Pinpoint the cell where the given text exists, returning its [X, Y] midpoint coordinate. 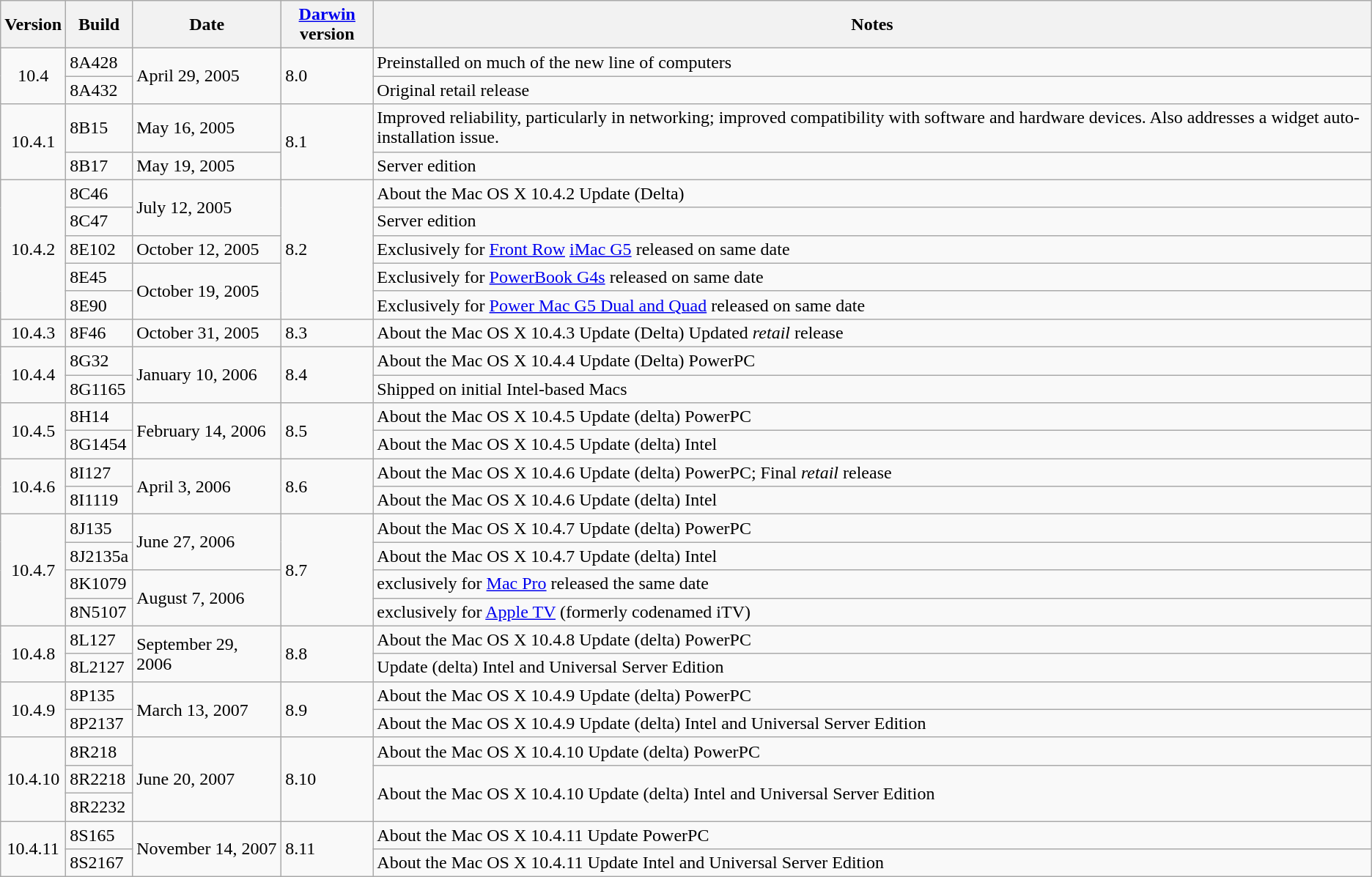
10.4.7 [34, 570]
June 27, 2006 [207, 542]
October 12, 2005 [207, 249]
About the Mac OS X 10.4.7 Update (delta) Intel [872, 556]
10.4 [34, 76]
About the Mac OS X 10.4.5 Update (delta) Intel [872, 445]
About the Mac OS X 10.4.7 Update (delta) PowerPC [872, 528]
10.4.3 [34, 333]
8.0 [327, 76]
10.4.5 [34, 431]
May 16, 2005 [207, 127]
Version [34, 25]
May 19, 2005 [207, 166]
8E45 [100, 277]
8C47 [100, 221]
8.7 [327, 570]
exclusively for Mac Pro released the same date [872, 584]
10.4.8 [34, 654]
About the Mac OS X 10.4.4 Update (Delta) PowerPC [872, 360]
8.4 [327, 374]
March 13, 2007 [207, 709]
Exclusively for Power Mac G5 Dual and Quad released on same date [872, 305]
10.4.2 [34, 249]
exclusively for Apple TV (formerly codenamed iTV) [872, 612]
8R2232 [100, 807]
10.4.10 [34, 779]
Exclusively for Front Row iMac G5 released on same date [872, 249]
8.1 [327, 142]
8N5107 [100, 612]
10.4.4 [34, 374]
8J2135a [100, 556]
About the Mac OS X 10.4.6 Update (delta) PowerPC; Final retail release [872, 473]
About the Mac OS X 10.4.11 Update PowerPC [872, 835]
Date [207, 25]
September 29, 2006 [207, 654]
8F46 [100, 333]
About the Mac OS X 10.4.8 Update (delta) PowerPC [872, 640]
8.11 [327, 848]
Shipped on initial Intel-based Macs [872, 389]
October 31, 2005 [207, 333]
About the Mac OS X 10.4.9 Update (delta) Intel and Universal Server Edition [872, 723]
January 10, 2006 [207, 374]
About the Mac OS X 10.4.10 Update (delta) Intel and Universal Server Edition [872, 793]
8P2137 [100, 723]
8J135 [100, 528]
Preinstalled on much of the new line of computers [872, 62]
10.4.1 [34, 142]
8I1119 [100, 500]
8E90 [100, 305]
Original retail release [872, 90]
8.3 [327, 333]
8P135 [100, 695]
8.9 [327, 709]
8.6 [327, 486]
June 20, 2007 [207, 779]
About the Mac OS X 10.4.2 Update (Delta) [872, 193]
About the Mac OS X 10.4.9 Update (delta) PowerPC [872, 695]
10.4.11 [34, 848]
About the Mac OS X 10.4.5 Update (delta) PowerPC [872, 417]
8G1454 [100, 445]
July 12, 2005 [207, 207]
8A432 [100, 90]
About the Mac OS X 10.4.3 Update (Delta) Updated retail release [872, 333]
October 19, 2005 [207, 291]
8A428 [100, 62]
About the Mac OS X 10.4.10 Update (delta) PowerPC [872, 751]
8G32 [100, 360]
10.4.6 [34, 486]
8B17 [100, 166]
Update (delta) Intel and Universal Server Edition [872, 667]
About the Mac OS X 10.4.6 Update (delta) Intel [872, 500]
8R218 [100, 751]
8G1165 [100, 389]
10.4.9 [34, 709]
8S2167 [100, 863]
8K1079 [100, 584]
February 14, 2006 [207, 431]
8E102 [100, 249]
August 7, 2006 [207, 598]
Exclusively for PowerBook G4s released on same date [872, 277]
8I127 [100, 473]
8.8 [327, 654]
Darwin version [327, 25]
April 29, 2005 [207, 76]
8R2218 [100, 779]
8B15 [100, 127]
Notes [872, 25]
8.2 [327, 249]
November 14, 2007 [207, 848]
8.10 [327, 779]
8S165 [100, 835]
8H14 [100, 417]
Build [100, 25]
April 3, 2006 [207, 486]
8C46 [100, 193]
8.5 [327, 431]
8L2127 [100, 667]
About the Mac OS X 10.4.11 Update Intel and Universal Server Edition [872, 863]
8L127 [100, 640]
